Extract the [x, y] coordinate from the center of the cell holding the provided text.  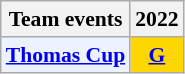
Thomas Cup [66, 55]
G [156, 55]
Team events [66, 19]
2022 [156, 19]
